Extract the (X, Y) coordinate from the center of the cell holding the provided text.  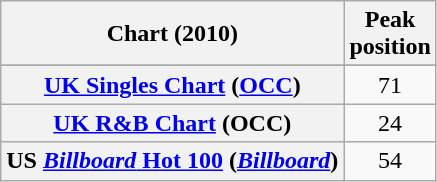
24 (390, 123)
54 (390, 161)
Peakposition (390, 34)
UK Singles Chart (OCC) (172, 85)
UK R&B Chart (OCC) (172, 123)
Chart (2010) (172, 34)
US Billboard Hot 100 (Billboard) (172, 161)
71 (390, 85)
